Locate the cell with the specified text and output its (X, Y) center coordinate. 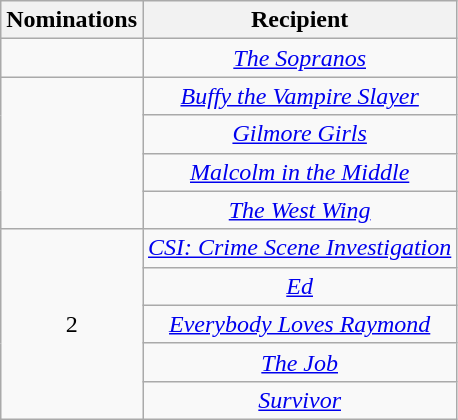
The Job (299, 362)
Ed (299, 286)
Survivor (299, 400)
2 (72, 324)
The West Wing (299, 210)
Gilmore Girls (299, 134)
Malcolm in the Middle (299, 172)
Recipient (299, 20)
CSI: Crime Scene Investigation (299, 248)
Buffy the Vampire Slayer (299, 96)
The Sopranos (299, 58)
Nominations (72, 20)
Everybody Loves Raymond (299, 324)
